For the text-containing cell, return its midpoint in (X, Y) coordinate format. 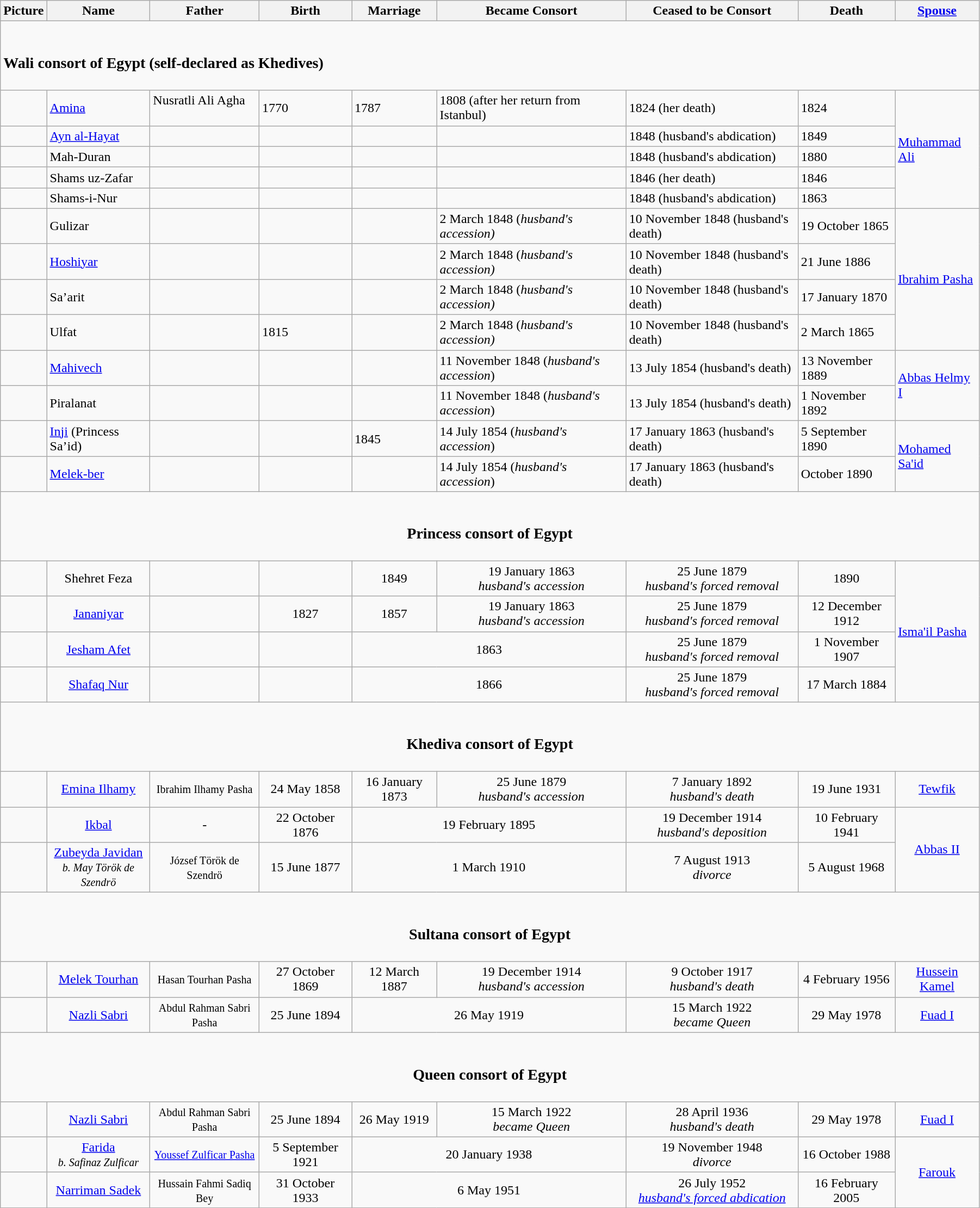
15 June 1877 (305, 868)
Melek Tourhan (98, 979)
Spouse (938, 11)
Abbas Helmy I (938, 386)
Death (846, 11)
1770 (305, 108)
22 October 1876 (305, 825)
Hasan Tourhan Pasha (204, 979)
Khediva consort of Egypt (490, 736)
Mahivech (98, 368)
1 November 1892 (846, 404)
Ikbal (98, 825)
Became Consort (531, 11)
Ibrahim Ilhamy Pasha (204, 790)
25 June 1879husband's accession (531, 790)
19 November 1948divorce (712, 1154)
Father (204, 11)
Birth (305, 11)
2 March 1865 (846, 333)
6 May 1951 (489, 1190)
Wali consort of Egypt (self-declared as Khedives) (490, 55)
5 August 1968 (846, 868)
Mah-Duran (98, 157)
26 July 1952husband's forced abdication (712, 1190)
Farouk (938, 1172)
17 January 1870 (846, 297)
Shams-i-Nur (98, 198)
17 March 1884 (846, 684)
Inji (Princess Sa’id) (98, 438)
1880 (846, 157)
1 March 1910 (489, 868)
7 August 1913divorce (712, 868)
Muhammad Ali (938, 149)
16 October 1988 (846, 1154)
Emina Ilhamy (98, 790)
Isma'il Pasha (938, 631)
1866 (489, 684)
1824 (846, 108)
Princess consort of Egypt (490, 526)
5 September 1890 (846, 438)
19 June 1931 (846, 790)
Queen consort of Egypt (490, 1067)
10 February 1941 (846, 825)
Mohamed Sa'id (938, 456)
Shafaq Nur (98, 684)
Hussein Kamel (938, 979)
24 May 1858 (305, 790)
20 January 1938 (489, 1154)
Ceased to be Consort (712, 11)
Shehret Feza (98, 579)
Ulfat (98, 333)
1815 (305, 333)
27 October 1869 (305, 979)
Piralanat (98, 404)
21 June 1886 (846, 261)
Ayn al-Hayat (98, 136)
4 February 1956 (846, 979)
19 December 1914husband's accession (531, 979)
1890 (846, 579)
Hoshiyar (98, 261)
Melek-ber (98, 474)
- (204, 825)
19 October 1865 (846, 226)
Marriage (394, 11)
October 1890 (846, 474)
28 April 1936husband's death (712, 1119)
1827 (305, 614)
5 September 1921 (305, 1154)
Shams uz-Zafar (98, 177)
Tewfik (938, 790)
31 October 1933 (305, 1190)
1845 (394, 438)
Name (98, 11)
19 December 1914husband's deposition (712, 825)
Youssef Zulficar Pasha (204, 1154)
1787 (394, 108)
1846 (her death) (712, 177)
Faridab. Safinaz Zulficar (98, 1154)
József Török de Szendrö (204, 868)
13 November 1889 (846, 368)
1 November 1907 (846, 649)
1857 (394, 614)
16 February 2005 (846, 1190)
12 December 1912 (846, 614)
Jesham Afet (98, 649)
12 March 1887 (394, 979)
9 October 1917husband's death (712, 979)
Narriman Sadek (98, 1190)
7 January 1892husband's death (712, 790)
Amina (98, 108)
Nusratli Ali Agha (204, 108)
Sa’arit (98, 297)
1846 (846, 177)
Sultana consort of Egypt (490, 927)
Jananiyar (98, 614)
1824 (her death) (712, 108)
Ibrahim Pasha (938, 279)
16 January 1873 (394, 790)
Gulizar (98, 226)
Hussain Fahmi Sadiq Bey (204, 1190)
Zubeyda Javidanb. May Török de Szendrö (98, 868)
19 February 1895 (489, 825)
Picture (24, 11)
Abbas II (938, 850)
1808 (after her return from Istanbul) (531, 108)
